Search for the cell housing the specified text and yield its [X, Y] center coordinate. 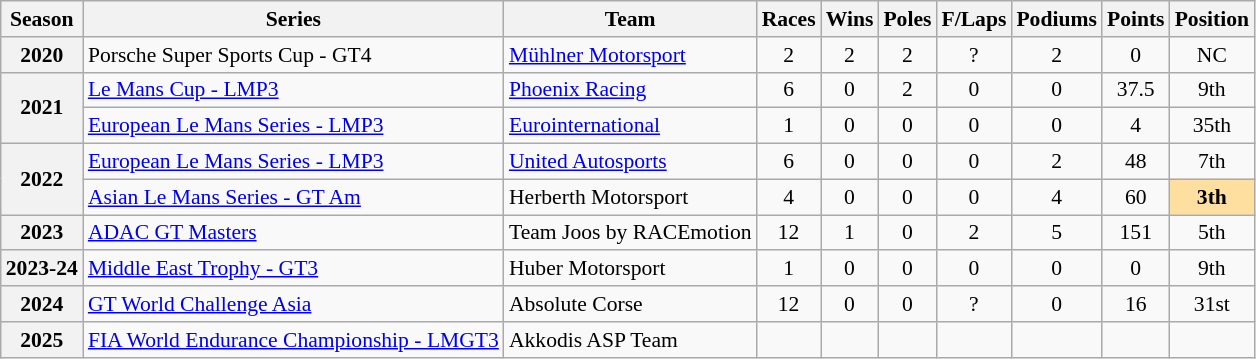
151 [1136, 233]
Absolute Corse [630, 304]
Huber Motorsport [630, 269]
FIA World Endurance Championship - LMGT3 [294, 340]
Series [294, 19]
2023-24 [42, 269]
NC [1212, 55]
2021 [42, 108]
GT World Challenge Asia [294, 304]
Position [1212, 19]
Team Joos by RACEmotion [630, 233]
Porsche Super Sports Cup - GT4 [294, 55]
60 [1136, 197]
Mühlner Motorsport [630, 55]
Season [42, 19]
Middle East Trophy - GT3 [294, 269]
7th [1212, 162]
48 [1136, 162]
Eurointernational [630, 126]
Poles [907, 19]
16 [1136, 304]
Wins [850, 19]
Phoenix Racing [630, 90]
31st [1212, 304]
Le Mans Cup - LMP3 [294, 90]
Races [789, 19]
2022 [42, 180]
2023 [42, 233]
37.5 [1136, 90]
Herberth Motorsport [630, 197]
Asian Le Mans Series - GT Am [294, 197]
5 [1056, 233]
Podiums [1056, 19]
2025 [42, 340]
Akkodis ASP Team [630, 340]
2024 [42, 304]
35th [1212, 126]
2020 [42, 55]
Points [1136, 19]
F/Laps [974, 19]
United Autosports [630, 162]
3th [1212, 197]
Team [630, 19]
5th [1212, 233]
ADAC GT Masters [294, 233]
